Identify which cell holds the provided text, then report its (x, y) central coordinate. 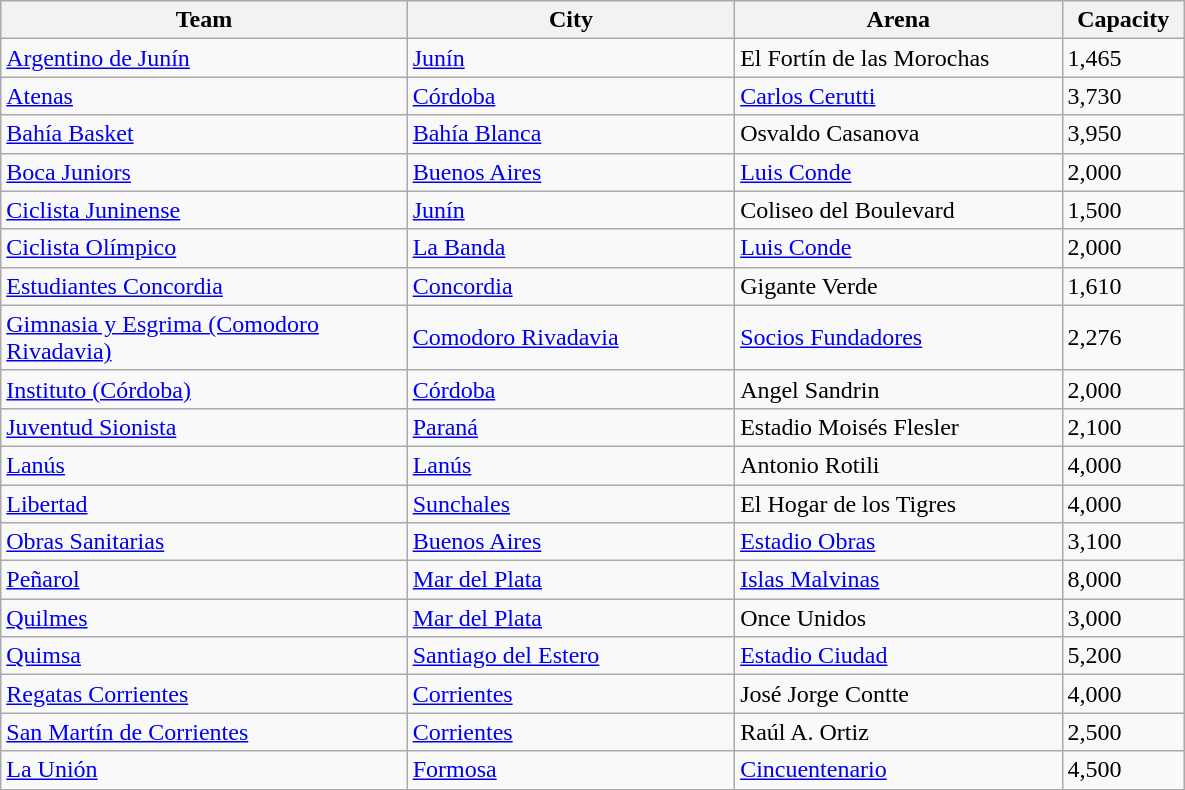
Concordia (570, 286)
1,500 (1123, 210)
Bahía Basket (204, 134)
Estadio Moisés Flesler (898, 427)
Boca Juniors (204, 172)
Antonio Rotili (898, 465)
Estadio Obras (898, 542)
Quimsa (204, 656)
Cincuentenario (898, 770)
La Unión (204, 770)
Coliseo del Boulevard (898, 210)
Juventud Sionista (204, 427)
Libertad (204, 503)
Obras Sanitarias (204, 542)
2,276 (1123, 338)
Team (204, 20)
1,465 (1123, 58)
Bahía Blanca (570, 134)
Gigante Verde (898, 286)
1,610 (1123, 286)
3,950 (1123, 134)
Sunchales (570, 503)
Instituto (Córdoba) (204, 389)
3,100 (1123, 542)
Osvaldo Casanova (898, 134)
Estudiantes Concordia (204, 286)
El Fortín de las Morochas (898, 58)
Socios Fundadores (898, 338)
3,730 (1123, 96)
Carlos Cerutti (898, 96)
El Hogar de los Tigres (898, 503)
2,500 (1123, 732)
Peñarol (204, 580)
José Jorge Contte (898, 694)
Quilmes (204, 618)
Once Unidos (898, 618)
Argentino de Junín (204, 58)
8,000 (1123, 580)
Ciclista Olímpico (204, 248)
Ciclista Juninense (204, 210)
5,200 (1123, 656)
La Banda (570, 248)
City (570, 20)
Angel Sandrin (898, 389)
2,100 (1123, 427)
3,000 (1123, 618)
Raúl A. Ortiz (898, 732)
Atenas (204, 96)
Arena (898, 20)
Formosa (570, 770)
Comodoro Rivadavia (570, 338)
4,500 (1123, 770)
Paraná (570, 427)
Estadio Ciudad (898, 656)
San Martín de Corrientes (204, 732)
Capacity (1123, 20)
Gimnasia y Esgrima (Comodoro Rivadavia) (204, 338)
Regatas Corrientes (204, 694)
Santiago del Estero (570, 656)
Islas Malvinas (898, 580)
